Determine the (X, Y) coordinate at the center of the cell enclosing the given text.  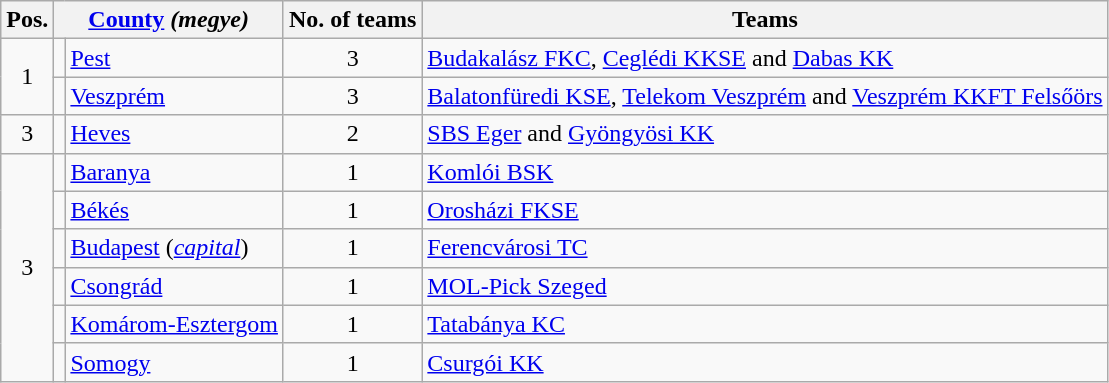
Orosházi FKSE (765, 210)
Balatonfüredi KSE, Telekom Veszprém and Veszprém KKFT Felsőörs (765, 96)
SBS Eger and Gyöngyösi KK (765, 134)
Baranya (174, 172)
2 (352, 134)
Pest (174, 58)
Budapest (capital) (174, 248)
Heves (174, 134)
Komlói BSK (765, 172)
Tatabánya KC (765, 324)
Csongrád (174, 286)
County (megye) (169, 20)
MOL-Pick Szeged (765, 286)
Csurgói KK (765, 362)
Veszprém (174, 96)
Ferencvárosi TC (765, 248)
Budakalász FKC, Ceglédi KKSE and Dabas KK (765, 58)
Pos. (28, 20)
Somogy (174, 362)
No. of teams (352, 20)
Teams (765, 20)
Békés (174, 210)
Komárom-Esztergom (174, 324)
